For the text-containing cell, return its midpoint in [X, Y] coordinate format. 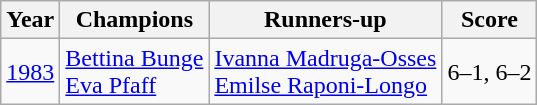
Runners-up [326, 20]
Champions [134, 20]
Score [490, 20]
Ivanna Madruga-Osses Emilse Raponi-Longo [326, 72]
6–1, 6–2 [490, 72]
Year [30, 20]
1983 [30, 72]
Bettina Bunge Eva Pfaff [134, 72]
